Locate the cell with the specified text and output its [X, Y] center coordinate. 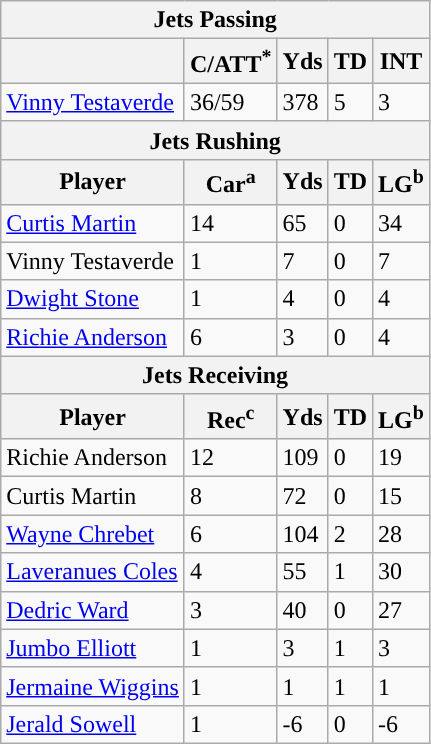
Laveranues Coles [93, 572]
Jets Rushing [216, 140]
30 [402, 572]
104 [302, 534]
36/59 [230, 102]
28 [402, 534]
40 [302, 610]
55 [302, 572]
Jermaine Wiggins [93, 686]
65 [302, 223]
Wayne Chrebet [93, 534]
Jerald Sowell [93, 724]
Recc [230, 416]
Dwight Stone [93, 299]
Jets Passing [216, 20]
15 [402, 496]
27 [402, 610]
12 [230, 458]
Cara [230, 182]
109 [302, 458]
8 [230, 496]
19 [402, 458]
Jets Receiving [216, 375]
C/ATT* [230, 62]
Dedric Ward [93, 610]
Jumbo Elliott [93, 648]
2 [350, 534]
5 [350, 102]
14 [230, 223]
INT [402, 62]
378 [302, 102]
72 [302, 496]
34 [402, 223]
